Return (x, y) of the center of cell containing provided text 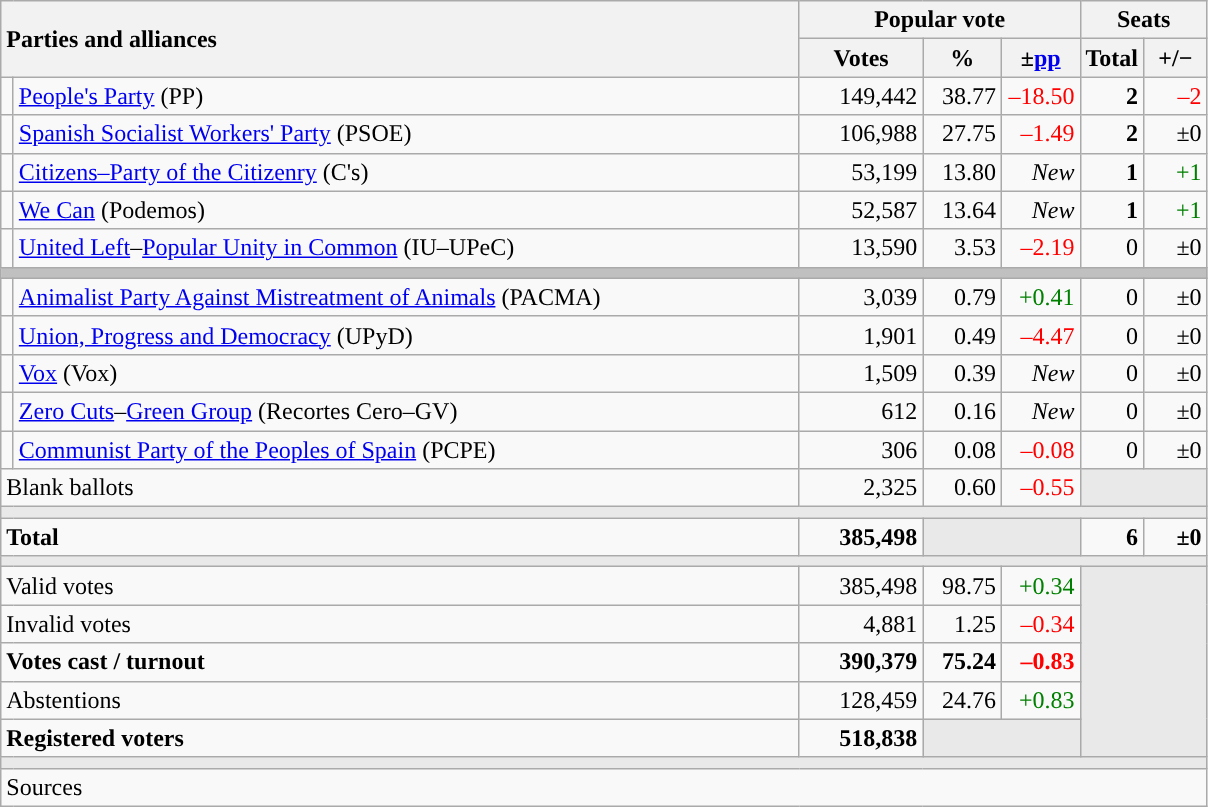
–1.49 (1040, 134)
13.80 (962, 172)
–18.50 (1040, 96)
Votes cast / turnout (400, 662)
3,039 (861, 297)
United Left–Popular Unity in Common (IU–UPeC) (406, 248)
Popular vote (940, 20)
–4.47 (1040, 335)
±pp (1040, 58)
149,442 (861, 96)
% (962, 58)
2,325 (861, 488)
People's Party (PP) (406, 96)
Communist Party of the Peoples of Spain (PCPE) (406, 449)
38.77 (962, 96)
–2 (1176, 96)
Zero Cuts–Green Group (Recortes Cero–GV) (406, 411)
518,838 (861, 738)
612 (861, 411)
0.16 (962, 411)
Abstentions (400, 700)
306 (861, 449)
0.08 (962, 449)
–0.34 (1040, 624)
Sources (604, 787)
27.75 (962, 134)
106,988 (861, 134)
Citizens–Party of the Citizenry (C's) (406, 172)
Vox (Vox) (406, 373)
13,590 (861, 248)
52,587 (861, 210)
–0.08 (1040, 449)
13.64 (962, 210)
Valid votes (400, 586)
Parties and alliances (400, 39)
We Can (Podemos) (406, 210)
1,901 (861, 335)
24.76 (962, 700)
390,379 (861, 662)
0.39 (962, 373)
+0.83 (1040, 700)
Animalist Party Against Mistreatment of Animals (PACMA) (406, 297)
+0.41 (1040, 297)
53,199 (861, 172)
–0.55 (1040, 488)
Votes (861, 58)
128,459 (861, 700)
1,509 (861, 373)
Invalid votes (400, 624)
Blank ballots (400, 488)
75.24 (962, 662)
+0.34 (1040, 586)
+/− (1176, 58)
–2.19 (1040, 248)
98.75 (962, 586)
4,881 (861, 624)
0.79 (962, 297)
Spanish Socialist Workers' Party (PSOE) (406, 134)
0.60 (962, 488)
1.25 (962, 624)
Union, Progress and Democracy (UPyD) (406, 335)
3.53 (962, 248)
Registered voters (400, 738)
0.49 (962, 335)
6 (1112, 537)
Seats (1144, 20)
–0.83 (1040, 662)
